Return the (x, y) coordinate for the center point of the cell that contains the specified text.  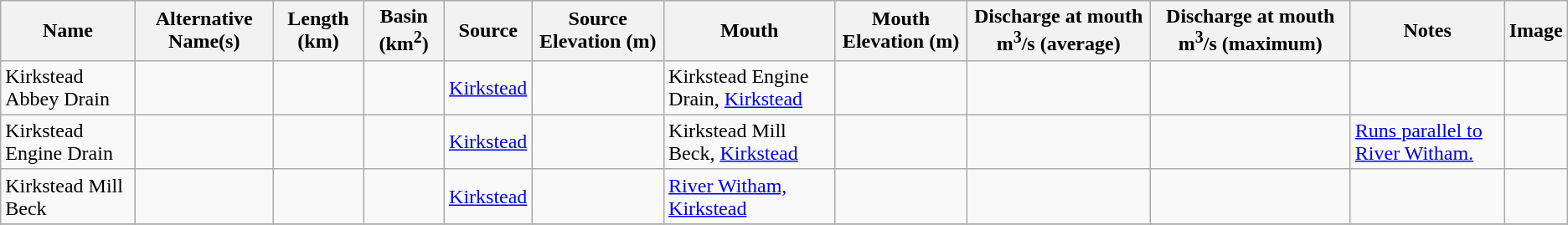
Runs parallel to River Witham. (1427, 142)
Source Elevation (m) (598, 31)
Kirkstead Engine Drain (68, 142)
Alternative Name(s) (204, 31)
River Witham, Kirkstead (750, 196)
Kirkstead Engine Drain, Kirkstead (750, 87)
Mouth Elevation (m) (901, 31)
Basin (km2) (404, 31)
Mouth (750, 31)
Discharge at mouth m3/s (maximum) (1250, 31)
Discharge at mouth m3/s (average) (1059, 31)
Name (68, 31)
Length (km) (318, 31)
Kirkstead Abbey Drain (68, 87)
Source (488, 31)
Kirkstead Mill Beck, Kirkstead (750, 142)
Kirkstead Mill Beck (68, 196)
Image (1536, 31)
Notes (1427, 31)
